For the text-containing cell, return its midpoint in [X, Y] coordinate format. 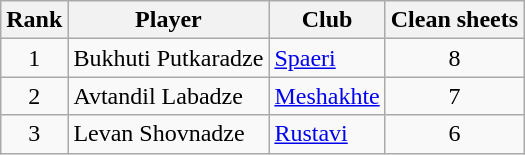
Clean sheets [454, 20]
Player [168, 20]
8 [454, 58]
6 [454, 134]
7 [454, 96]
Spaeri [327, 58]
Meshakhte [327, 96]
1 [34, 58]
2 [34, 96]
Levan Shovnadze [168, 134]
Rank [34, 20]
3 [34, 134]
Bukhuti Putkaradze [168, 58]
Rustavi [327, 134]
Avtandil Labadze [168, 96]
Club [327, 20]
